Pinpoint the cell where the given text exists, returning its [X, Y] midpoint coordinate. 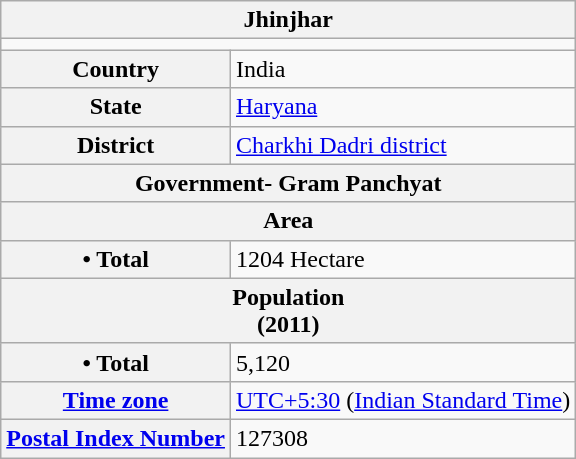
Government- Gram Panchyat [288, 183]
Population(2011) [288, 310]
India [402, 69]
UTC+5:30 (Indian Standard Time) [402, 400]
1204 Hectare [402, 259]
Haryana [402, 107]
Jhinjhar [288, 20]
Charkhi Dadri district [402, 145]
127308 [402, 438]
State [116, 107]
District [116, 145]
Area [288, 221]
Postal Index Number [116, 438]
Time zone [116, 400]
5,120 [402, 362]
Country [116, 69]
